Determine the (x, y) coordinate at the center of the cell enclosing the given text.  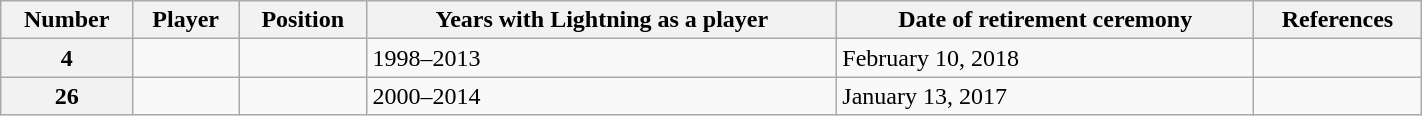
January 13, 2017 (1046, 96)
References (1338, 20)
Position (303, 20)
Number (67, 20)
26 (67, 96)
Date of retirement ceremony (1046, 20)
Years with Lightning as a player (602, 20)
1998–2013 (602, 58)
4 (67, 58)
Player (186, 20)
2000–2014 (602, 96)
February 10, 2018 (1046, 58)
